Output the [X, Y] coordinate of the center of the cell containing the given text.  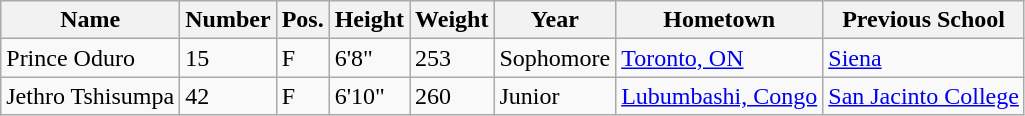
Hometown [720, 20]
6'10" [369, 96]
Year [555, 20]
Pos. [302, 20]
Weight [452, 20]
6'8" [369, 58]
Toronto, ON [720, 58]
253 [452, 58]
Sophomore [555, 58]
Name [90, 20]
Previous School [924, 20]
260 [452, 96]
42 [228, 96]
Lubumbashi, Congo [720, 96]
San Jacinto College [924, 96]
Junior [555, 96]
Height [369, 20]
Number [228, 20]
Siena [924, 58]
Jethro Tshisumpa [90, 96]
15 [228, 58]
Prince Oduro [90, 58]
